Find where the given text appears and provide that cell's center as [X, Y] coordinate. 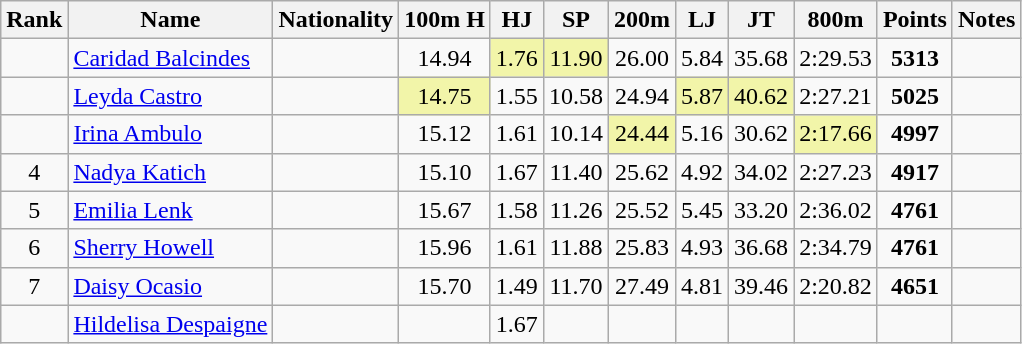
1.49 [516, 286]
11.26 [576, 210]
11.90 [576, 58]
JT [762, 20]
2:27.23 [836, 172]
200m [642, 20]
15.96 [445, 248]
24.94 [642, 96]
14.94 [445, 58]
5313 [914, 58]
25.83 [642, 248]
SP [576, 20]
33.20 [762, 210]
Leyda Castro [170, 96]
10.14 [576, 134]
4 [34, 172]
HJ [516, 20]
4.92 [702, 172]
10.58 [576, 96]
Daisy Ocasio [170, 286]
800m [836, 20]
2:34.79 [836, 248]
6 [34, 248]
15.12 [445, 134]
11.88 [576, 248]
26.00 [642, 58]
4.93 [702, 248]
7 [34, 286]
5025 [914, 96]
2:36.02 [836, 210]
14.75 [445, 96]
5.87 [702, 96]
100m H [445, 20]
Emilia Lenk [170, 210]
2:29.53 [836, 58]
30.62 [762, 134]
1.58 [516, 210]
Name [170, 20]
11.70 [576, 286]
11.40 [576, 172]
4917 [914, 172]
2:20.82 [836, 286]
35.68 [762, 58]
34.02 [762, 172]
Points [914, 20]
Sherry Howell [170, 248]
24.44 [642, 134]
4651 [914, 286]
5.84 [702, 58]
1.76 [516, 58]
40.62 [762, 96]
15.10 [445, 172]
Caridad Balcindes [170, 58]
15.70 [445, 286]
LJ [702, 20]
Irina Ambulo [170, 134]
5 [34, 210]
5.16 [702, 134]
25.62 [642, 172]
Hildelisa Despaigne [170, 324]
Rank [34, 20]
2:27.21 [836, 96]
39.46 [762, 286]
4.81 [702, 286]
2:17.66 [836, 134]
Notes [986, 20]
25.52 [642, 210]
4997 [914, 134]
15.67 [445, 210]
5.45 [702, 210]
Nationality [336, 20]
1.55 [516, 96]
27.49 [642, 286]
36.68 [762, 248]
Nadya Katich [170, 172]
